Locate the cell with the specified text and output its [x, y] center coordinate. 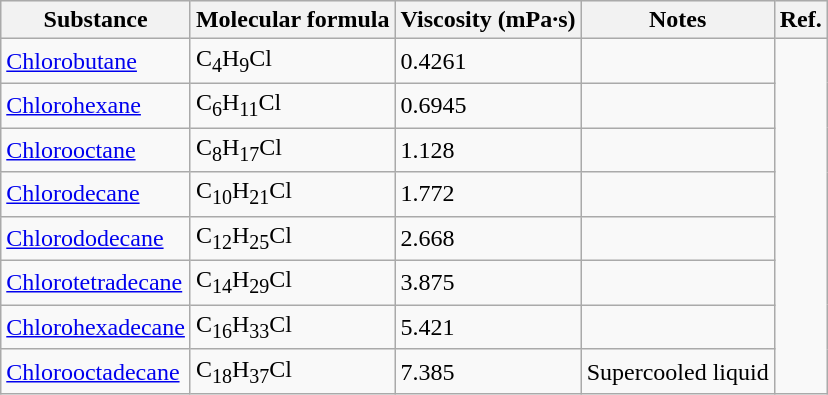
Chlorodecane [96, 194]
5.421 [488, 327]
C10H21Cl [292, 194]
Substance [96, 20]
C8H17Cl [292, 150]
2.668 [488, 238]
1.128 [488, 150]
3.875 [488, 283]
C12H25Cl [292, 238]
0.6945 [488, 105]
Chlorohexane [96, 105]
C14H29Cl [292, 283]
7.385 [488, 371]
C6H11Cl [292, 105]
Chlorohexadecane [96, 327]
1.772 [488, 194]
Ref. [800, 20]
Supercooled liquid [678, 371]
Chlorotetradecane [96, 283]
Chlorododecane [96, 238]
C4H9Cl [292, 61]
C16H33Cl [292, 327]
Chlorooctane [96, 150]
0.4261 [488, 61]
Chlorooctadecane [96, 371]
Chlorobutane [96, 61]
C18H37Cl [292, 371]
Notes [678, 20]
Viscosity (mPa·s) [488, 20]
Molecular formula [292, 20]
